From the cell containing the given text, extract its center point as [x, y] coordinate. 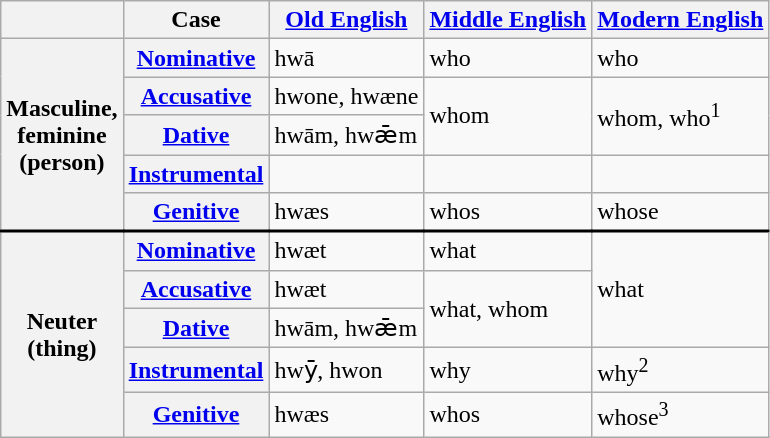
Modern English [680, 20]
why [508, 370]
hwā [346, 58]
what, whom [508, 309]
Case [196, 20]
whom, who1 [680, 116]
Middle English [508, 20]
hwȳ, hwon [346, 370]
hwone, hwæne [346, 96]
Neuter(thing) [62, 334]
whom [508, 116]
Old English [346, 20]
whose [680, 212]
whose3 [680, 414]
why2 [680, 370]
Masculine,feminine(person) [62, 136]
